Search for the cell housing the specified text and yield its (x, y) center coordinate. 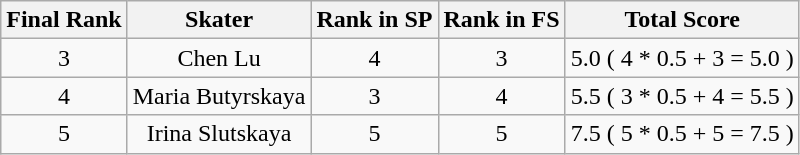
Chen Lu (219, 58)
Rank in FS (502, 20)
5.0 ( 4 * 0.5 + 3 = 5.0 ) (682, 58)
Irina Slutskaya (219, 134)
7.5 ( 5 * 0.5 + 5 = 7.5 ) (682, 134)
Rank in SP (374, 20)
Total Score (682, 20)
Final Rank (64, 20)
Maria Butyrskaya (219, 96)
5.5 ( 3 * 0.5 + 4 = 5.5 ) (682, 96)
Skater (219, 20)
